Find where the given text appears and provide that cell's center as [x, y] coordinate. 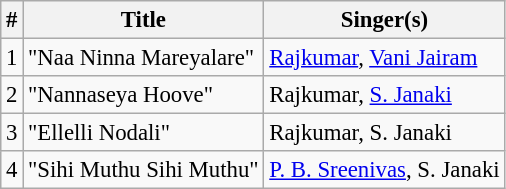
1 [12, 58]
P. B. Sreenivas, S. Janaki [384, 170]
Singer(s) [384, 20]
4 [12, 170]
2 [12, 95]
# [12, 20]
"Ellelli Nodali" [144, 133]
3 [12, 133]
Rajkumar, Vani Jairam [384, 58]
"Naa Ninna Mareyalare" [144, 58]
"Sihi Muthu Sihi Muthu" [144, 170]
"Nannaseya Hoove" [144, 95]
Title [144, 20]
